Locate the cell with the specified text and output its [X, Y] center coordinate. 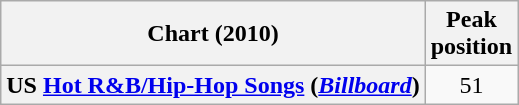
51 [471, 85]
US Hot R&B/Hip-Hop Songs (Billboard) [213, 85]
Chart (2010) [213, 34]
Peakposition [471, 34]
